Detect which cell encompasses the target text, then output its [x, y] center coordinate. 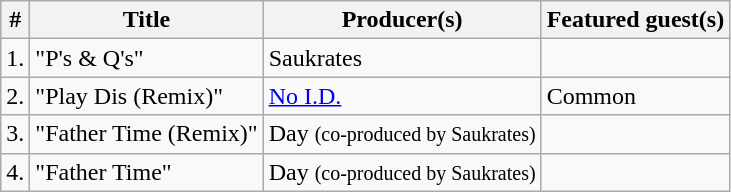
No I.D. [402, 96]
Featured guest(s) [636, 20]
"P's & Q's" [146, 58]
Producer(s) [402, 20]
1. [16, 58]
3. [16, 134]
"Father Time" [146, 172]
2. [16, 96]
# [16, 20]
Title [146, 20]
Saukrates [402, 58]
4. [16, 172]
Common [636, 96]
"Father Time (Remix)" [146, 134]
"Play Dis (Remix)" [146, 96]
